Scan for the cell matching the given text and deliver its [x, y] coordinate at center. 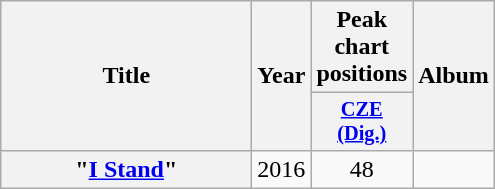
2016 [282, 169]
"I Stand" [126, 169]
CZE(Dig.) [362, 122]
Title [126, 76]
Album [454, 76]
Year [282, 76]
48 [362, 169]
Peak chart positions [362, 47]
